Search for the cell housing the specified text and yield its [X, Y] center coordinate. 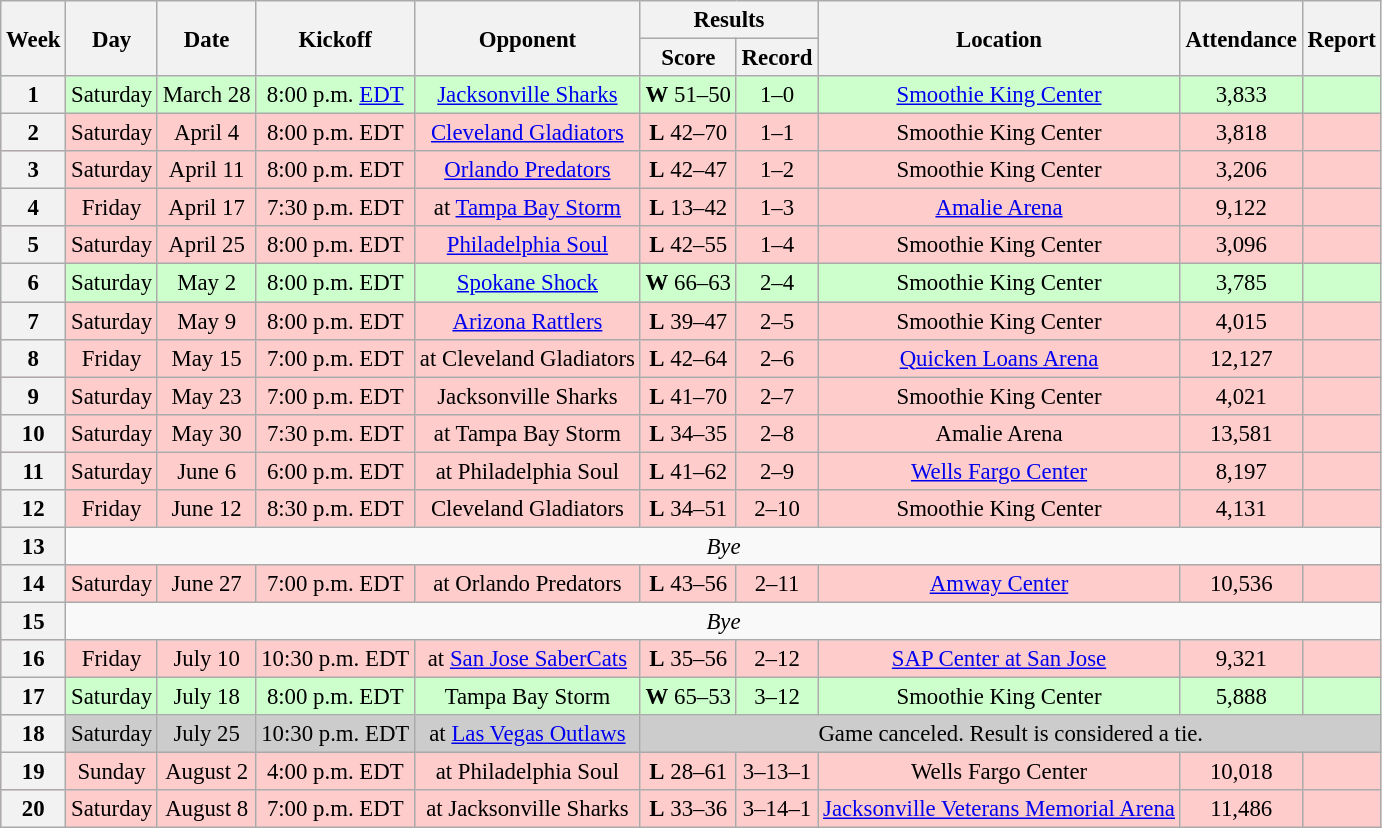
2–4 [776, 283]
Attendance [1241, 38]
9,321 [1241, 659]
L 42–64 [688, 358]
4 [34, 208]
Location [1000, 38]
Amway Center [1000, 584]
10,018 [1241, 772]
2–12 [776, 659]
Orlando Predators [528, 170]
13 [34, 546]
April 17 [206, 208]
17 [34, 697]
12 [34, 509]
3 [34, 170]
8,197 [1241, 471]
1 [34, 95]
10,536 [1241, 584]
W 65–53 [688, 697]
13,581 [1241, 433]
12,127 [1241, 358]
at Jacksonville Sharks [528, 809]
4,015 [1241, 321]
May 2 [206, 283]
L 41–70 [688, 396]
L 28–61 [688, 772]
Kickoff [336, 38]
at San Jose SaberCats [528, 659]
July 10 [206, 659]
7 [34, 321]
April 4 [206, 133]
Game canceled. Result is considered a tie. [1010, 734]
3–12 [776, 697]
Tampa Bay Storm [528, 697]
11 [34, 471]
L 43–56 [688, 584]
16 [34, 659]
Day [112, 38]
July 18 [206, 697]
W 51–50 [688, 95]
Sunday [112, 772]
L 39–47 [688, 321]
1–0 [776, 95]
11,486 [1241, 809]
L 34–51 [688, 509]
June 12 [206, 509]
10 [34, 433]
May 23 [206, 396]
June 6 [206, 471]
SAP Center at San Jose [1000, 659]
19 [34, 772]
W 66–63 [688, 283]
2–10 [776, 509]
18 [34, 734]
Philadelphia Soul [528, 245]
6 [34, 283]
Report [1342, 38]
3–13–1 [776, 772]
Quicken Loans Arena [1000, 358]
3–14–1 [776, 809]
15 [34, 621]
3,818 [1241, 133]
4:00 p.m. EDT [336, 772]
at Cleveland Gladiators [528, 358]
3,096 [1241, 245]
June 27 [206, 584]
Opponent [528, 38]
L 42–55 [688, 245]
at Las Vegas Outlaws [528, 734]
May 9 [206, 321]
3,785 [1241, 283]
1–3 [776, 208]
August 2 [206, 772]
L 42–47 [688, 170]
L 42–70 [688, 133]
20 [34, 809]
2–5 [776, 321]
L 33–36 [688, 809]
2–9 [776, 471]
2–7 [776, 396]
August 8 [206, 809]
Jacksonville Veterans Memorial Arena [1000, 809]
2–6 [776, 358]
5 [34, 245]
Results [728, 20]
Date [206, 38]
3,833 [1241, 95]
Spokane Shock [528, 283]
1–2 [776, 170]
Week [34, 38]
May 15 [206, 358]
L 41–62 [688, 471]
April 11 [206, 170]
July 25 [206, 734]
L 35–56 [688, 659]
8 [34, 358]
April 25 [206, 245]
1–1 [776, 133]
4,131 [1241, 509]
Score [688, 58]
2–8 [776, 433]
5,888 [1241, 697]
14 [34, 584]
1–4 [776, 245]
at Orlando Predators [528, 584]
4,021 [1241, 396]
9,122 [1241, 208]
L 13–42 [688, 208]
3,206 [1241, 170]
9 [34, 396]
2 [34, 133]
March 28 [206, 95]
L 34–35 [688, 433]
2–11 [776, 584]
6:00 p.m. EDT [336, 471]
8:30 p.m. EDT [336, 509]
Record [776, 58]
May 30 [206, 433]
Arizona Rattlers [528, 321]
